From the cell containing the given text, extract its center point as (x, y) coordinate. 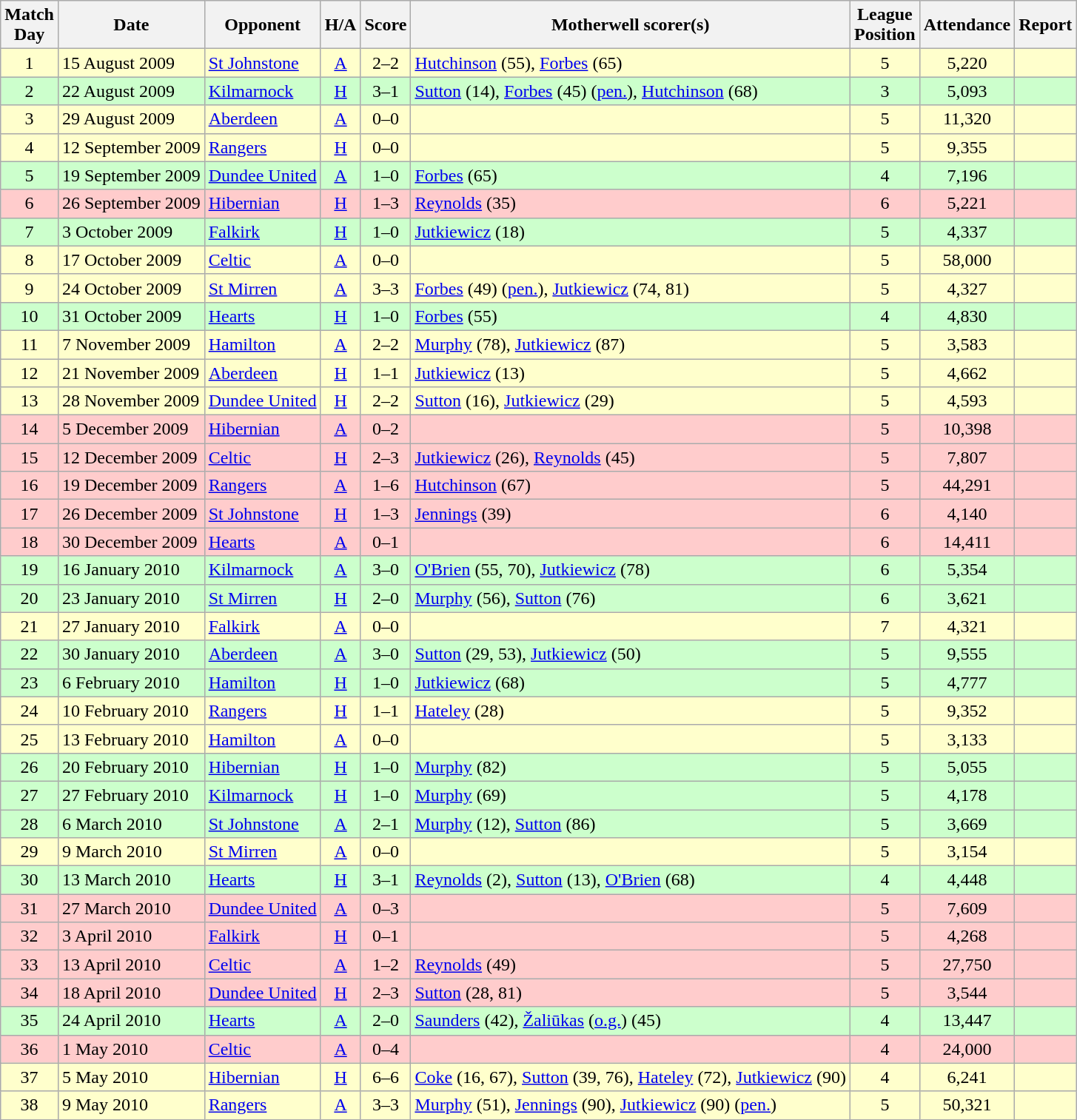
Murphy (82) (631, 767)
4,830 (967, 316)
20 February 2010 (131, 767)
31 October 2009 (131, 316)
9,352 (967, 711)
16 January 2010 (131, 570)
27 (30, 795)
26 December 2009 (131, 514)
7,609 (967, 908)
26 (30, 767)
Opponent (262, 25)
7 November 2009 (131, 344)
30 December 2009 (131, 542)
5,055 (967, 767)
17 (30, 514)
0–4 (386, 1049)
13 March 2010 (131, 880)
Saunders (42), Žaliūkas (o.g.) (45) (631, 1021)
19 December 2009 (131, 486)
Sutton (14), Forbes (45) (pen.), Hutchinson (68) (631, 91)
O'Brien (55, 70), Jutkiewicz (78) (631, 570)
Jennings (39) (631, 514)
8 (30, 260)
Sutton (28, 81) (631, 993)
4,448 (967, 880)
Sutton (29, 53), Jutkiewicz (50) (631, 654)
24 (30, 711)
6–6 (386, 1077)
12 December 2009 (131, 457)
Motherwell scorer(s) (631, 25)
1–6 (386, 486)
13 (30, 401)
2 (30, 91)
4,178 (967, 795)
58,000 (967, 260)
19 (30, 570)
Hutchinson (55), Forbes (65) (631, 63)
9 (30, 288)
Forbes (49) (pen.), Jutkiewicz (74, 81) (631, 288)
27 February 2010 (131, 795)
12 (30, 372)
5,221 (967, 204)
4,662 (967, 372)
9,555 (967, 654)
2–1 (386, 824)
17 October 2009 (131, 260)
Jutkiewicz (13) (631, 372)
22 (30, 654)
28 (30, 824)
7,807 (967, 457)
4,321 (967, 626)
27 March 2010 (131, 908)
H/A (340, 25)
Score (386, 25)
Attendance (967, 25)
5,220 (967, 63)
30 January 2010 (131, 654)
24 April 2010 (131, 1021)
LeaguePosition (885, 25)
Murphy (51), Jennings (90), Jutkiewicz (90) (pen.) (631, 1105)
4,327 (967, 288)
3,133 (967, 739)
6 February 2010 (131, 683)
6,241 (967, 1077)
Murphy (78), Jutkiewicz (87) (631, 344)
Murphy (69) (631, 795)
18 (30, 542)
10 February 2010 (131, 711)
35 (30, 1021)
16 (30, 486)
14 (30, 429)
44,291 (967, 486)
3,669 (967, 824)
Murphy (56), Sutton (76) (631, 598)
10,398 (967, 429)
0–2 (386, 429)
Jutkiewicz (68) (631, 683)
14,411 (967, 542)
5,354 (967, 570)
4,268 (967, 936)
Coke (16, 67), Sutton (39, 76), Hateley (72), Jutkiewicz (90) (631, 1077)
Report (1045, 25)
9 March 2010 (131, 852)
Jutkiewicz (18) (631, 232)
Hateley (28) (631, 711)
4,593 (967, 401)
7,196 (967, 175)
3,583 (967, 344)
4,337 (967, 232)
5 December 2009 (131, 429)
37 (30, 1077)
4,140 (967, 514)
1–2 (386, 965)
Date (131, 25)
11 (30, 344)
0–3 (386, 908)
Match Day (30, 25)
Reynolds (2), Sutton (13), O'Brien (68) (631, 880)
3,154 (967, 852)
5,093 (967, 91)
9,355 (967, 147)
13 February 2010 (131, 739)
12 September 2009 (131, 147)
3 April 2010 (131, 936)
29 August 2009 (131, 119)
29 (30, 852)
Forbes (65) (631, 175)
28 November 2009 (131, 401)
15 (30, 457)
5 May 2010 (131, 1077)
3,621 (967, 598)
6 March 2010 (131, 824)
38 (30, 1105)
11,320 (967, 119)
3,544 (967, 993)
10 (30, 316)
15 August 2009 (131, 63)
Jutkiewicz (26), Reynolds (45) (631, 457)
33 (30, 965)
27,750 (967, 965)
Reynolds (49) (631, 965)
18 April 2010 (131, 993)
31 (30, 908)
21 November 2009 (131, 372)
Reynolds (35) (631, 204)
50,321 (967, 1105)
1 May 2010 (131, 1049)
1 (30, 63)
36 (30, 1049)
13,447 (967, 1021)
Sutton (16), Jutkiewicz (29) (631, 401)
26 September 2009 (131, 204)
Forbes (55) (631, 316)
32 (30, 936)
9 May 2010 (131, 1105)
27 January 2010 (131, 626)
Murphy (12), Sutton (86) (631, 824)
24 October 2009 (131, 288)
22 August 2009 (131, 91)
Hutchinson (67) (631, 486)
3 October 2009 (131, 232)
34 (30, 993)
4,777 (967, 683)
23 January 2010 (131, 598)
30 (30, 880)
24,000 (967, 1049)
23 (30, 683)
13 April 2010 (131, 965)
21 (30, 626)
25 (30, 739)
20 (30, 598)
19 September 2009 (131, 175)
